Provide the [X, Y] coordinate of the cell's center where the given text is located.  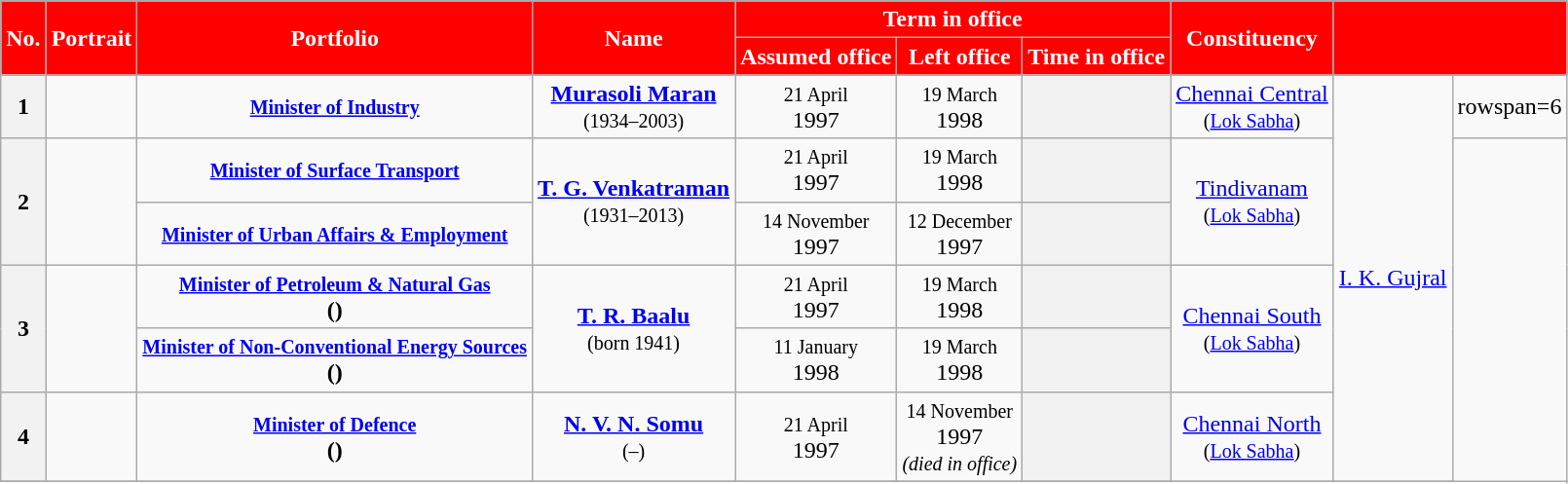
Minister of Petroleum & Natural Gas() [335, 296]
rowspan=6 [1510, 107]
T. R. Baalu(born 1941) [634, 328]
11 January1998 [816, 360]
Constituency [1252, 38]
1 [23, 107]
Tindivanam(Lok Sabha) [1252, 202]
Minister of Defence() [335, 436]
Minister of Non-Conventional Energy Sources() [335, 360]
14 November1997(died in office) [960, 436]
N. V. N. Somu(–) [634, 436]
Minister of Surface Transport [335, 169]
Time in office [1097, 56]
Assumed office [816, 56]
2 [23, 202]
Name [634, 38]
T. G. Venkatraman(1931–2013) [634, 202]
3 [23, 328]
Term in office [952, 19]
Left office [960, 56]
No. [23, 38]
Portrait [92, 38]
Minister of Urban Affairs & Employment [335, 234]
12 December1997 [960, 234]
Chennai North(Lok Sabha) [1252, 436]
Minister of Industry [335, 107]
Chennai South(Lok Sabha) [1252, 328]
14 November1997 [816, 234]
I. K. Gujral [1393, 279]
Portfolio [335, 38]
Murasoli Maran(1934–2003) [634, 107]
4 [23, 436]
Chennai Central(Lok Sabha) [1252, 107]
